Determine the (x, y) coordinate at the center of the cell enclosing the given text.  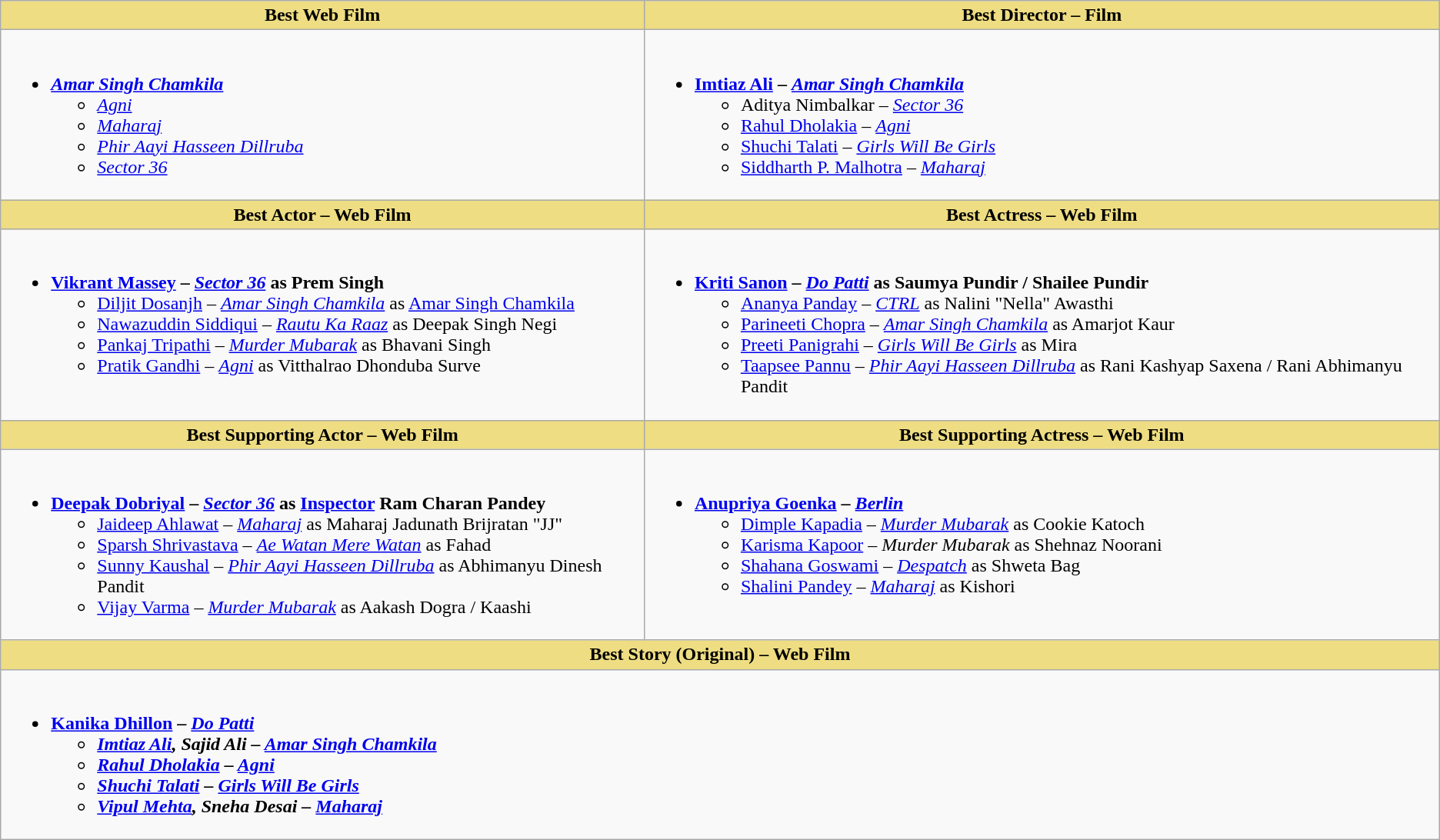
Best Actress – Web Film (1042, 215)
Best Supporting Actress – Web Film (1042, 435)
Best Web Film (323, 15)
Best Supporting Actor – Web Film (323, 435)
Imtiaz Ali – Amar Singh ChamkilaAditya Nimbalkar – Sector 36Rahul Dholakia – AgniShuchi Talati – Girls Will Be GirlsSiddharth P. Malhotra – Maharaj (1042, 115)
Amar Singh ChamkilaAgniMaharajPhir Aayi Hasseen DillrubaSector 36 (323, 115)
Best Actor – Web Film (323, 215)
Best Story (Original) – Web Film (720, 655)
Best Director – Film (1042, 15)
